Detect which cell encompasses the target text, then output its (x, y) center coordinate. 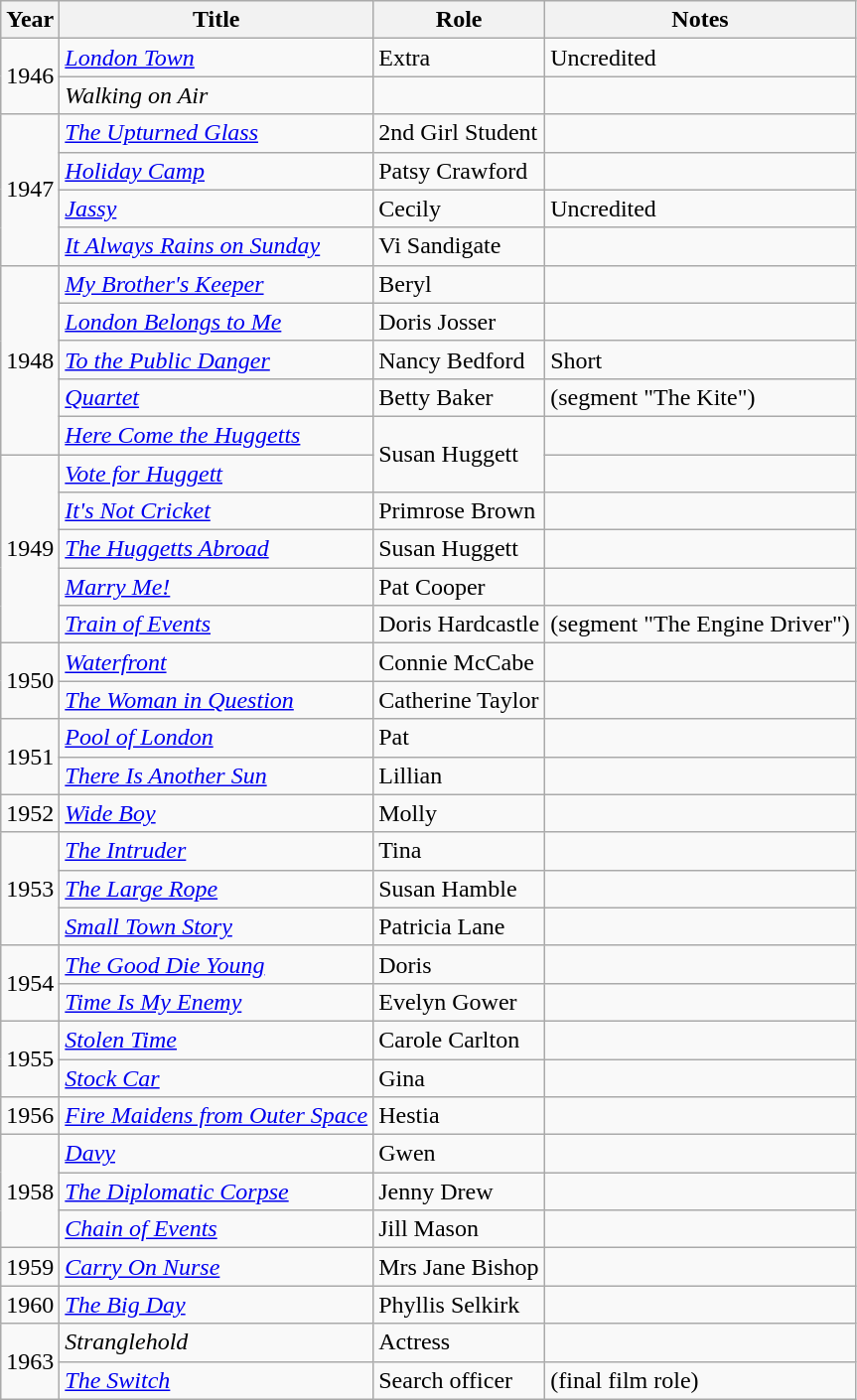
Jenny Drew (459, 1191)
Carole Carlton (459, 1040)
Short (701, 359)
Extra (459, 58)
1954 (30, 983)
The Woman in Question (216, 700)
The Upturned Glass (216, 133)
(segment "The Engine Driver") (701, 625)
Nancy Bedford (459, 359)
1958 (30, 1191)
1947 (30, 190)
Year (30, 20)
1951 (30, 757)
The Big Day (216, 1305)
1948 (30, 359)
Vi Sandigate (459, 246)
2nd Girl Student (459, 133)
It Always Rains on Sunday (216, 246)
Vote for Huggett (216, 474)
Davy (216, 1154)
Gwen (459, 1154)
Evelyn Gower (459, 1002)
Holiday Camp (216, 171)
Primrose Brown (459, 511)
Lillian (459, 775)
Pool of London (216, 738)
1959 (30, 1267)
Susan Hamble (459, 889)
The Diplomatic Corpse (216, 1191)
Quartet (216, 397)
Patricia Lane (459, 926)
Molly (459, 813)
Notes (701, 20)
Search officer (459, 1380)
Small Town Story (216, 926)
Stolen Time (216, 1040)
Walking on Air (216, 95)
It's Not Cricket (216, 511)
Time Is My Enemy (216, 1002)
Doris Hardcastle (459, 625)
1949 (30, 549)
Jassy (216, 209)
The Large Rope (216, 889)
Hestia (459, 1116)
Doris Josser (459, 322)
There Is Another Sun (216, 775)
Tina (459, 851)
Mrs Jane Bishop (459, 1267)
Gina (459, 1077)
Patsy Crawford (459, 171)
Phyllis Selkirk (459, 1305)
To the Public Danger (216, 359)
1946 (30, 76)
Cecily (459, 209)
1953 (30, 889)
(segment "The Kite") (701, 397)
Stranglehold (216, 1342)
Betty Baker (459, 397)
Carry On Nurse (216, 1267)
Pat (459, 738)
The Intruder (216, 851)
Jill Mason (459, 1229)
The Good Die Young (216, 964)
Waterfront (216, 662)
1955 (30, 1058)
1963 (30, 1361)
Actress (459, 1342)
Wide Boy (216, 813)
1956 (30, 1116)
Marry Me! (216, 587)
1960 (30, 1305)
Train of Events (216, 625)
1952 (30, 813)
Title (216, 20)
Connie McCabe (459, 662)
London Town (216, 58)
Stock Car (216, 1077)
My Brother's Keeper (216, 284)
Pat Cooper (459, 587)
The Switch (216, 1380)
1950 (30, 681)
Catherine Taylor (459, 700)
Doris (459, 964)
(final film role) (701, 1380)
Beryl (459, 284)
Here Come the Huggetts (216, 435)
London Belongs to Me (216, 322)
Fire Maidens from Outer Space (216, 1116)
The Huggetts Abroad (216, 549)
Chain of Events (216, 1229)
Role (459, 20)
